Return the [X, Y] coordinate for the center point of the cell that contains the specified text.  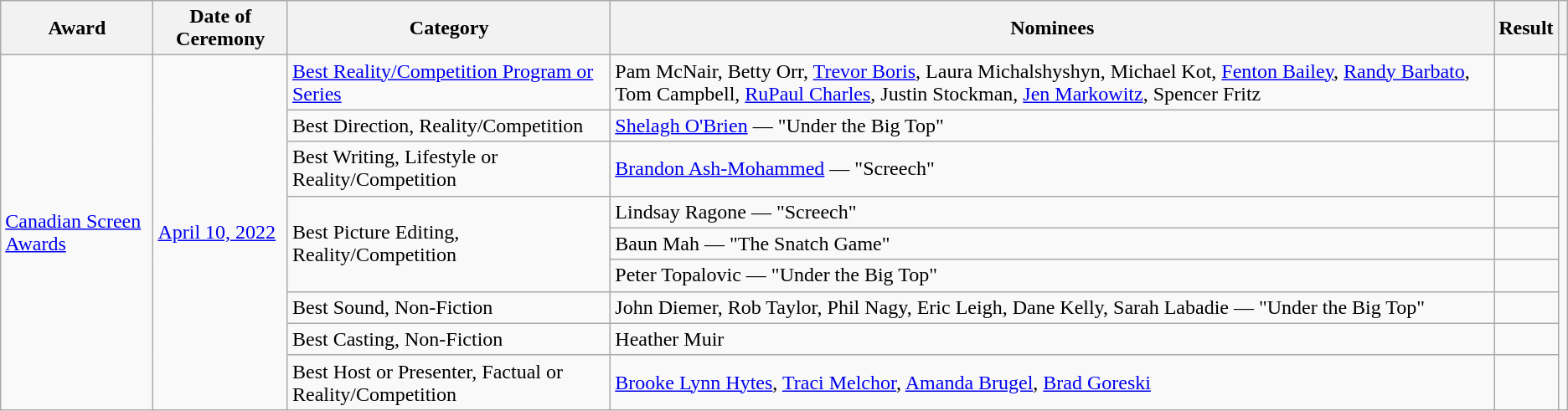
Baun Mah — "The Snatch Game" [1052, 244]
Best Casting, Non-Fiction [449, 339]
Best Host or Presenter, Factual or Reality/Competition [449, 382]
Best Direction, Reality/Competition [449, 126]
Category [449, 28]
Brandon Ash-Mohammed — "Screech" [1052, 169]
Canadian Screen Awards [77, 233]
April 10, 2022 [221, 233]
Heather Muir [1052, 339]
Best Picture Editing, Reality/Competition [449, 244]
Result [1526, 28]
Best Writing, Lifestyle or Reality/Competition [449, 169]
Date of Ceremony [221, 28]
Best Reality/Competition Program or Series [449, 82]
Lindsay Ragone — "Screech" [1052, 212]
Brooke Lynn Hytes, Traci Melchor, Amanda Brugel, Brad Goreski [1052, 382]
Nominees [1052, 28]
Best Sound, Non-Fiction [449, 307]
Award [77, 28]
John Diemer, Rob Taylor, Phil Nagy, Eric Leigh, Dane Kelly, Sarah Labadie — "Under the Big Top" [1052, 307]
Peter Topalovic — "Under the Big Top" [1052, 275]
Shelagh O'Brien — "Under the Big Top" [1052, 126]
